Search for the cell housing the specified text and yield its (X, Y) center coordinate. 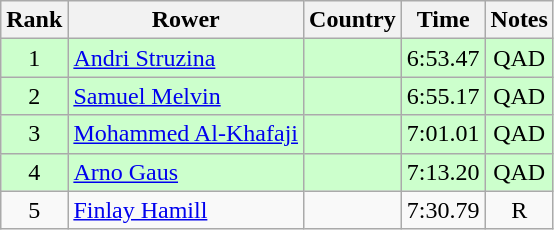
Time (443, 20)
6:53.47 (443, 58)
4 (34, 172)
Rower (186, 20)
Finlay Hamill (186, 210)
Andri Struzina (186, 58)
Notes (519, 20)
2 (34, 96)
1 (34, 58)
7:13.20 (443, 172)
R (519, 210)
7:30.79 (443, 210)
6:55.17 (443, 96)
Arno Gaus (186, 172)
7:01.01 (443, 134)
Rank (34, 20)
Samuel Melvin (186, 96)
Country (353, 20)
5 (34, 210)
3 (34, 134)
Mohammed Al-Khafaji (186, 134)
